Locate the cell with the specified text and output its (X, Y) center coordinate. 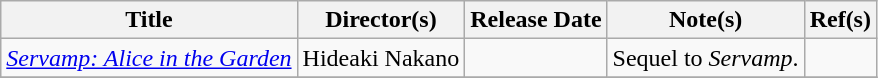
Note(s) (706, 20)
Sequel to Servamp. (706, 58)
Release Date (536, 20)
Title (149, 20)
Ref(s) (840, 20)
Servamp: Alice in the Garden (149, 58)
Hideaki Nakano (381, 58)
Director(s) (381, 20)
